Find where the given text appears and provide that cell's center as (X, Y) coordinate. 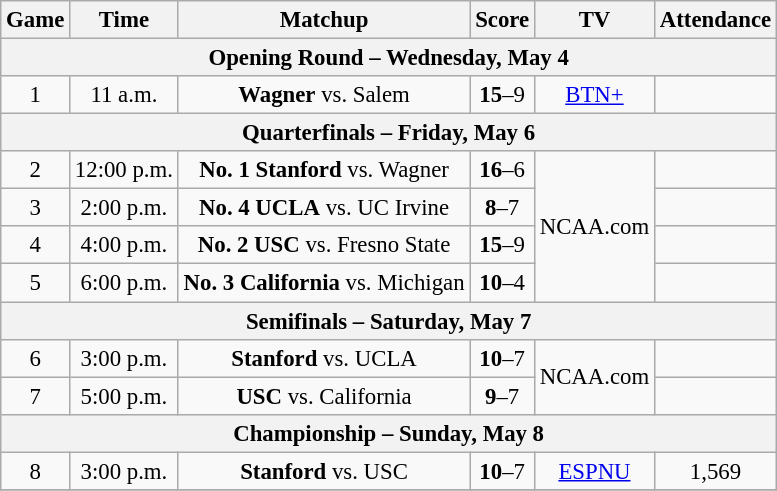
ESPNU (594, 471)
Score (502, 20)
4:00 p.m. (124, 245)
Wagner vs. Salem (324, 95)
No. 4 UCLA vs. UC Irvine (324, 208)
Stanford vs. USC (324, 471)
5:00 p.m. (124, 396)
USC vs. California (324, 396)
Time (124, 20)
16–6 (502, 170)
8 (36, 471)
No. 2 USC vs. Fresno State (324, 245)
2:00 p.m. (124, 208)
5 (36, 283)
Matchup (324, 20)
4 (36, 245)
6:00 p.m. (124, 283)
11 a.m. (124, 95)
3 (36, 208)
No. 1 Stanford vs. Wagner (324, 170)
12:00 p.m. (124, 170)
Championship – Sunday, May 8 (389, 433)
Semifinals – Saturday, May 7 (389, 321)
6 (36, 358)
Opening Round – Wednesday, May 4 (389, 58)
1,569 (715, 471)
BTN+ (594, 95)
9–7 (502, 396)
Attendance (715, 20)
2 (36, 170)
Game (36, 20)
Quarterfinals – Friday, May 6 (389, 133)
8–7 (502, 208)
Stanford vs. UCLA (324, 358)
No. 3 California vs. Michigan (324, 283)
TV (594, 20)
10–4 (502, 283)
7 (36, 396)
1 (36, 95)
